Scan for the cell matching the given text and deliver its [X, Y] coordinate at center. 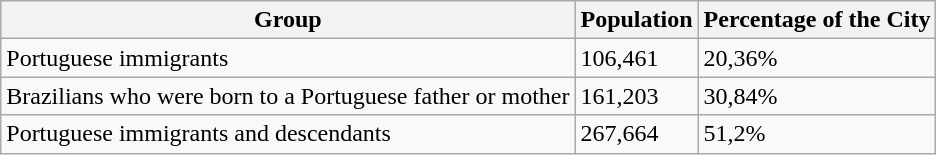
Percentage of the City [817, 20]
267,664 [636, 134]
Portuguese immigrants [288, 58]
106,461 [636, 58]
Portuguese immigrants and descendants [288, 134]
30,84% [817, 96]
20,36% [817, 58]
161,203 [636, 96]
Population [636, 20]
51,2% [817, 134]
Group [288, 20]
Brazilians who were born to a Portuguese father or mother [288, 96]
